Detect which cell encompasses the target text, then output its [X, Y] center coordinate. 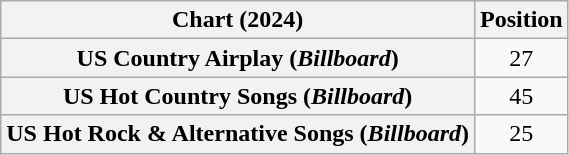
US Hot Country Songs (Billboard) [238, 96]
45 [521, 96]
US Country Airplay (Billboard) [238, 58]
Position [521, 20]
US Hot Rock & Alternative Songs (Billboard) [238, 134]
Chart (2024) [238, 20]
27 [521, 58]
25 [521, 134]
